Provide the [X, Y] coordinate of the cell's center where the given text is located.  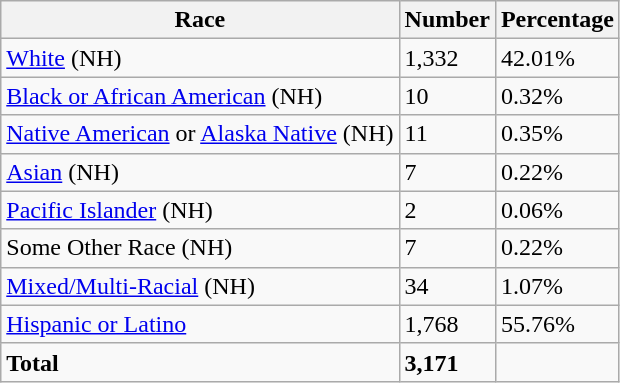
Asian (NH) [200, 172]
2 [447, 210]
1,768 [447, 324]
Total [200, 362]
Race [200, 20]
Black or African American (NH) [200, 96]
Pacific Islander (NH) [200, 210]
White (NH) [200, 58]
42.01% [557, 58]
11 [447, 134]
34 [447, 286]
Native American or Alaska Native (NH) [200, 134]
0.06% [557, 210]
55.76% [557, 324]
Percentage [557, 20]
1.07% [557, 286]
3,171 [447, 362]
Some Other Race (NH) [200, 248]
0.32% [557, 96]
0.35% [557, 134]
1,332 [447, 58]
Number [447, 20]
Hispanic or Latino [200, 324]
10 [447, 96]
Mixed/Multi-Racial (NH) [200, 286]
